Locate the cell with the specified text and output its [x, y] center coordinate. 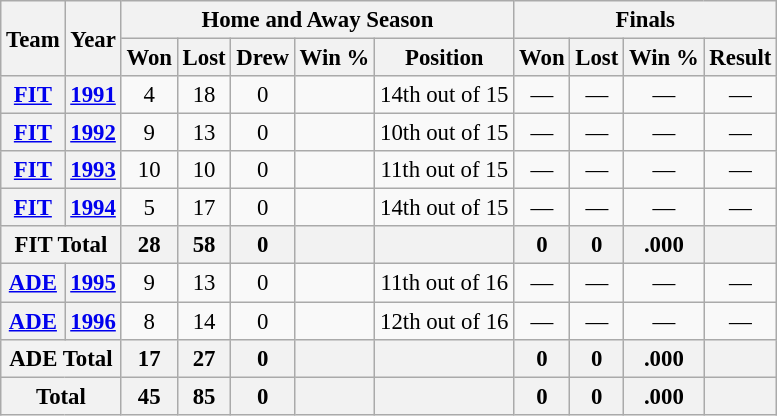
58 [204, 245]
Finals [646, 20]
4 [149, 95]
Team [33, 38]
45 [149, 396]
85 [204, 396]
5 [149, 208]
Year [93, 38]
28 [149, 245]
1995 [93, 283]
10th out of 15 [444, 133]
Total [61, 396]
Drew [262, 58]
1996 [93, 321]
8 [149, 321]
ADE Total [61, 358]
Result [740, 58]
1991 [93, 95]
Position [444, 58]
11th out of 16 [444, 283]
11th out of 15 [444, 170]
1993 [93, 170]
14 [204, 321]
18 [204, 95]
1994 [93, 208]
Home and Away Season [318, 20]
27 [204, 358]
1992 [93, 133]
12th out of 16 [444, 321]
FIT Total [61, 245]
